Find where the given text appears and provide that cell's center as [X, Y] coordinate. 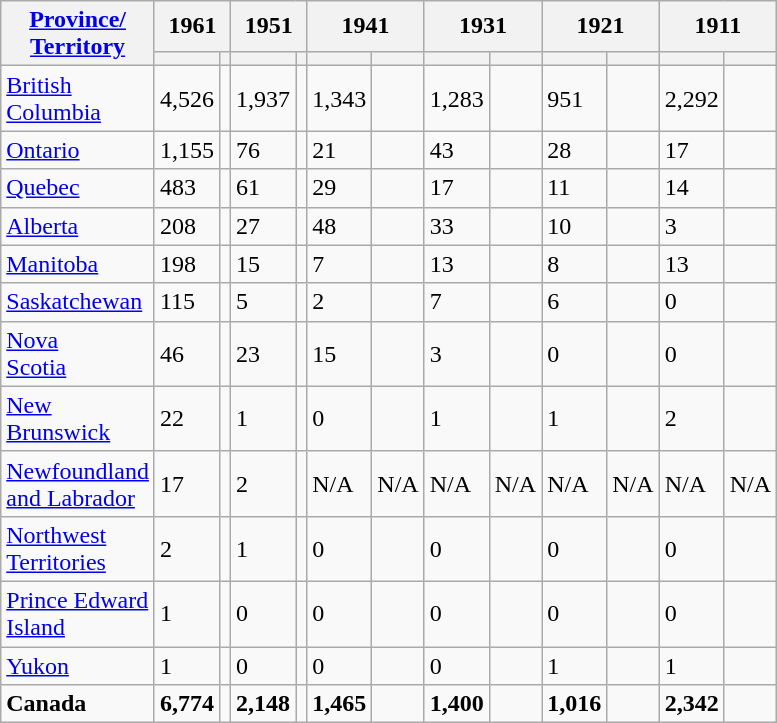
Prince EdwardIsland [78, 614]
BritishColumbia [78, 98]
43 [456, 150]
1,343 [340, 98]
NorthwestTerritories [78, 548]
76 [264, 150]
1911 [718, 26]
Newfoundlandand Labrador [78, 484]
Ontario [78, 150]
22 [186, 418]
Canada [78, 704]
Quebec [78, 188]
4,526 [186, 98]
1,155 [186, 150]
46 [186, 354]
Saskatchewan [78, 302]
21 [340, 150]
1,937 [264, 98]
11 [574, 188]
Alberta [78, 226]
951 [574, 98]
28 [574, 150]
5 [264, 302]
8 [574, 264]
Yukon [78, 665]
61 [264, 188]
115 [186, 302]
23 [264, 354]
10 [574, 226]
198 [186, 264]
1,465 [340, 704]
1951 [269, 26]
2,342 [692, 704]
6 [574, 302]
1,400 [456, 704]
Manitoba [78, 264]
1961 [192, 26]
27 [264, 226]
Province/Territory [78, 34]
483 [186, 188]
1941 [366, 26]
NovaScotia [78, 354]
1931 [482, 26]
NewBrunswick [78, 418]
1,016 [574, 704]
14 [692, 188]
29 [340, 188]
2,292 [692, 98]
1921 [600, 26]
6,774 [186, 704]
2,148 [264, 704]
208 [186, 226]
1,283 [456, 98]
48 [340, 226]
33 [456, 226]
